Locate the cell with the specified text and output its [x, y] center coordinate. 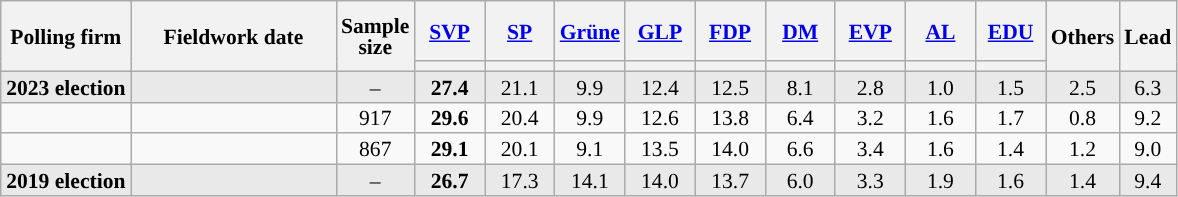
Others [1083, 36]
6.6 [800, 150]
12.5 [730, 86]
12.4 [660, 86]
2.5 [1083, 86]
27.4 [449, 86]
1.9 [940, 180]
GLP [660, 31]
1.7 [1010, 118]
3.3 [870, 180]
29.1 [449, 150]
13.7 [730, 180]
6.4 [800, 118]
9.2 [1148, 118]
EDU [1010, 31]
29.6 [449, 118]
12.6 [660, 118]
14.1 [590, 180]
1.5 [1010, 86]
AL [940, 31]
17.3 [520, 180]
8.1 [800, 86]
6.3 [1148, 86]
1.2 [1083, 150]
13.5 [660, 150]
20.1 [520, 150]
2.8 [870, 86]
Polling firm [66, 36]
FDP [730, 31]
SVP [449, 31]
2023 election [66, 86]
6.0 [800, 180]
867 [375, 150]
Grüne [590, 31]
20.4 [520, 118]
9.1 [590, 150]
21.1 [520, 86]
Lead [1148, 36]
SP [520, 31]
0.8 [1083, 118]
DM [800, 31]
13.8 [730, 118]
1.0 [940, 86]
3.2 [870, 118]
Fieldwork date [234, 36]
26.7 [449, 180]
9.4 [1148, 180]
9.0 [1148, 150]
EVP [870, 31]
3.4 [870, 150]
Samplesize [375, 36]
2019 election [66, 180]
917 [375, 118]
